From the cell containing the given text, extract its center point as (x, y) coordinate. 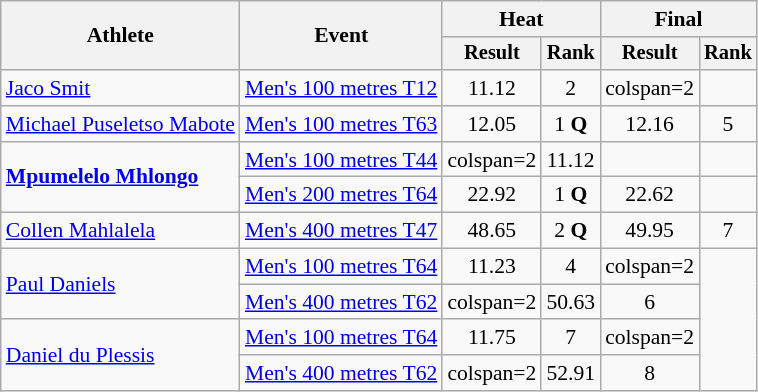
11.23 (492, 267)
Men's 100 metres T12 (341, 88)
22.62 (650, 195)
12.16 (650, 124)
Men's 400 metres T47 (341, 231)
4 (570, 267)
11.75 (492, 338)
50.63 (570, 302)
Jaco Smit (120, 88)
Michael Puseletso Mabote (120, 124)
Men's 100 metres T63 (341, 124)
6 (650, 302)
Heat (521, 19)
Final (678, 19)
22.92 (492, 195)
5 (728, 124)
52.91 (570, 373)
2 Q (570, 231)
48.65 (492, 231)
8 (650, 373)
Men's 100 metres T44 (341, 160)
2 (570, 88)
Collen Mahlalela (120, 231)
Mpumelelo Mhlongo (120, 178)
Daniel du Plessis (120, 356)
Men's 200 metres T64 (341, 195)
49.95 (650, 231)
Athlete (120, 36)
12.05 (492, 124)
Paul Daniels (120, 284)
Event (341, 36)
